Return the (X, Y) coordinate for the center point of the cell that contains the specified text.  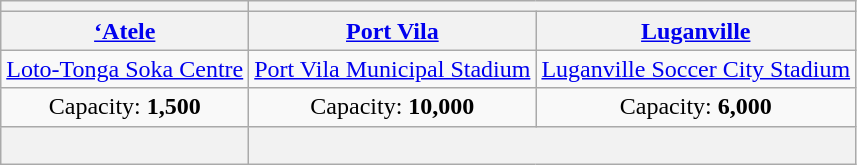
Capacity: 10,000 (392, 107)
Loto-Tonga Soka Centre (125, 69)
Port Vila (392, 31)
Capacity: 1,500 (125, 107)
Luganville (696, 31)
Luganville Soccer City Stadium (696, 69)
Capacity: 6,000 (696, 107)
Port Vila Municipal Stadium (392, 69)
‘Atele (125, 31)
